Determine the (x, y) coordinate at the center of the cell enclosing the given text.  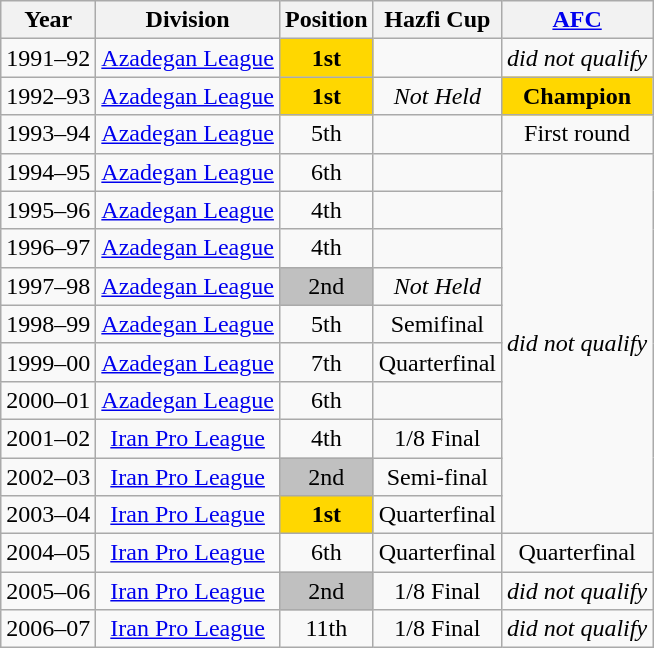
2004–05 (48, 553)
1995–96 (48, 210)
Champion (578, 96)
1994–95 (48, 172)
Position (326, 20)
2006–07 (48, 629)
2003–04 (48, 515)
1992–93 (48, 96)
1991–92 (48, 58)
11th (326, 629)
1999–00 (48, 362)
Semi-final (437, 477)
Hazfi Cup (437, 20)
Semifinal (437, 324)
2000–01 (48, 400)
7th (326, 362)
AFC (578, 20)
Division (188, 20)
2001–02 (48, 438)
1997–98 (48, 286)
1998–99 (48, 324)
1993–94 (48, 134)
1996–97 (48, 248)
2005–06 (48, 591)
2002–03 (48, 477)
Year (48, 20)
First round (578, 134)
